Provide the [X, Y] coordinate of the cell's center where the given text is located.  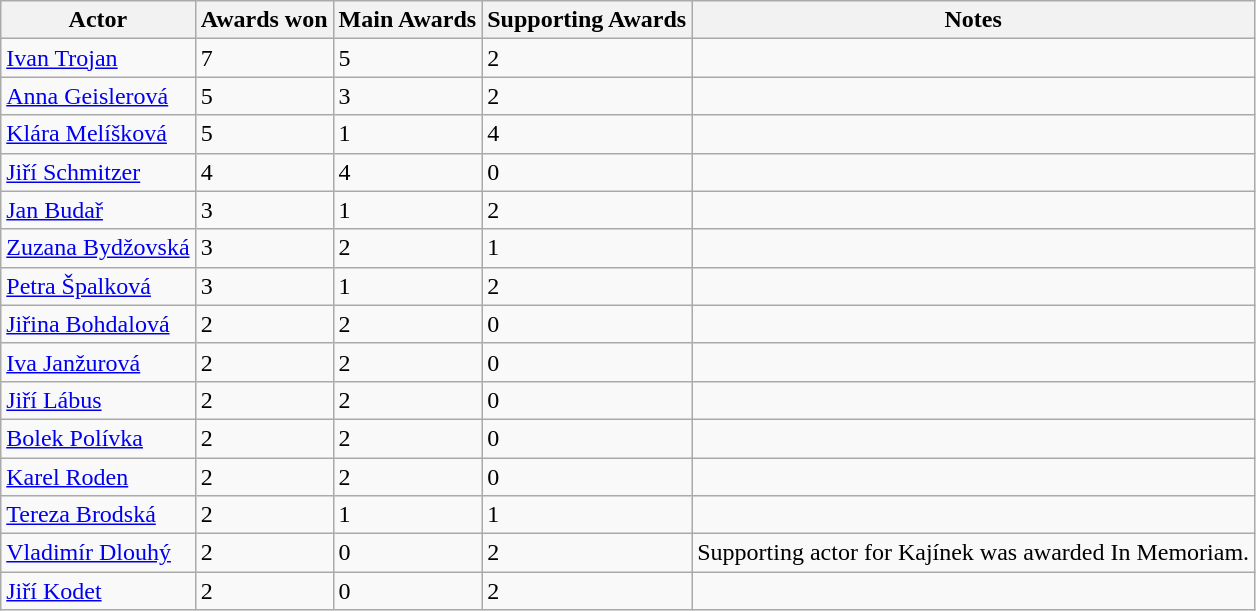
Bolek Polívka [98, 438]
Jan Budař [98, 210]
Supporting actor for Kajínek was awarded In Memoriam. [974, 553]
Petra Špalková [98, 286]
Main Awards [408, 20]
Notes [974, 20]
Jiří Lábus [98, 400]
Anna Geislerová [98, 96]
Jiří Schmitzer [98, 172]
Klára Melíšková [98, 134]
Iva Janžurová [98, 362]
Awards won [264, 20]
Jiřina Bohdalová [98, 324]
Jiří Kodet [98, 591]
Actor [98, 20]
Vladimír Dlouhý [98, 553]
7 [264, 58]
Karel Roden [98, 477]
Zuzana Bydžovská [98, 248]
Tereza Brodská [98, 515]
Ivan Trojan [98, 58]
Supporting Awards [587, 20]
